For the text-containing cell, return its midpoint in [x, y] coordinate format. 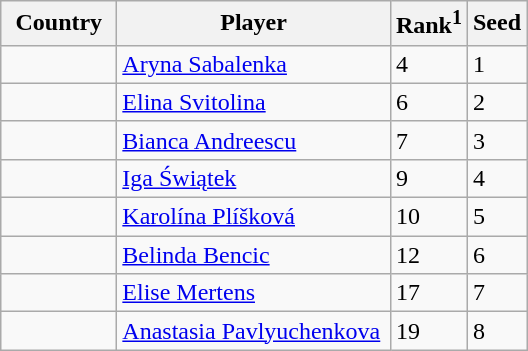
10 [428, 217]
3 [496, 140]
9 [428, 178]
8 [496, 331]
Aryna Sabalenka [254, 64]
Elise Mertens [254, 293]
2 [496, 102]
1 [496, 64]
Anastasia Pavlyuchenkova [254, 331]
Player [254, 24]
Iga Świątek [254, 178]
17 [428, 293]
Elina Svitolina [254, 102]
Rank1 [428, 24]
Bianca Andreescu [254, 140]
Country [59, 24]
Belinda Bencic [254, 255]
5 [496, 217]
Karolína Plíšková [254, 217]
12 [428, 255]
Seed [496, 24]
19 [428, 331]
